Provide the [X, Y] coordinate of the cell's center where the given text is located.  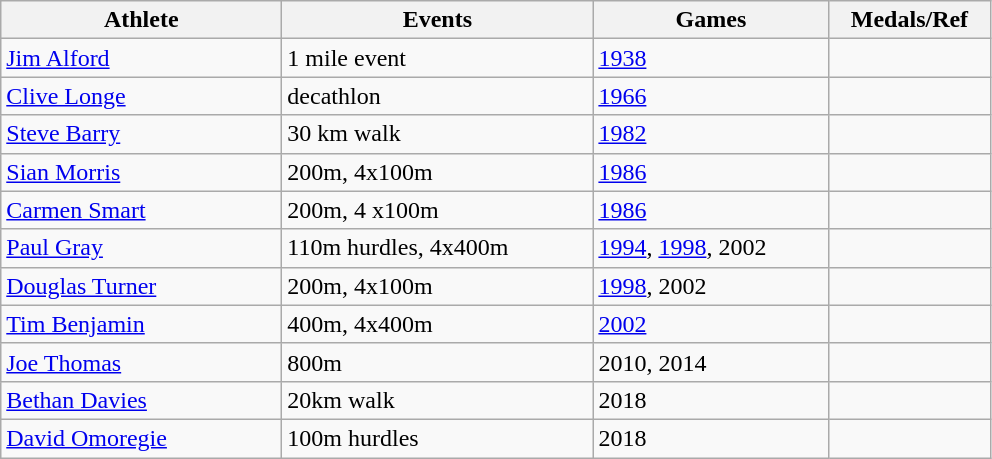
100m hurdles [438, 438]
200m, 4 x100m [438, 210]
Athlete [142, 20]
decathlon [438, 96]
20km walk [438, 400]
Medals/Ref [910, 20]
800m [438, 362]
Paul Gray [142, 248]
110m hurdles, 4x400m [438, 248]
Steve Barry [142, 134]
David Omoregie [142, 438]
1 mile event [438, 58]
Games [711, 20]
Sian Morris [142, 172]
2002 [711, 324]
Douglas Turner [142, 286]
2010, 2014 [711, 362]
Tim Benjamin [142, 324]
Joe Thomas [142, 362]
Carmen Smart [142, 210]
1938 [711, 58]
Events [438, 20]
1998, 2002 [711, 286]
1982 [711, 134]
Jim Alford [142, 58]
1994, 1998, 2002 [711, 248]
Clive Longe [142, 96]
30 km walk [438, 134]
Bethan Davies [142, 400]
1966 [711, 96]
400m, 4x400m [438, 324]
